Detect which cell encompasses the target text, then output its [x, y] center coordinate. 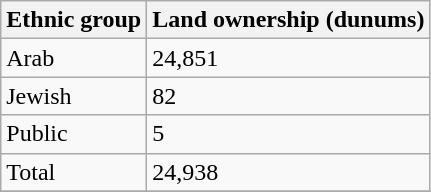
Jewish [74, 96]
Arab [74, 58]
24,851 [288, 58]
Total [74, 172]
5 [288, 134]
24,938 [288, 172]
82 [288, 96]
Public [74, 134]
Ethnic group [74, 20]
Land ownership (dunums) [288, 20]
